Scan for the cell matching the given text and deliver its [x, y] coordinate at center. 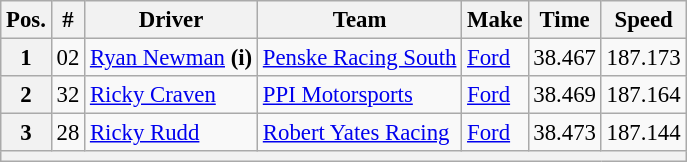
Speed [644, 20]
38.469 [564, 95]
187.164 [644, 95]
187.144 [644, 133]
Time [564, 20]
1 [26, 58]
32 [68, 95]
2 [26, 95]
38.467 [564, 58]
Ryan Newman (i) [172, 58]
Penske Racing South [360, 58]
Ricky Rudd [172, 133]
PPI Motorsports [360, 95]
187.173 [644, 58]
Driver [172, 20]
Robert Yates Racing [360, 133]
02 [68, 58]
Pos. [26, 20]
38.473 [564, 133]
Team [360, 20]
Make [495, 20]
# [68, 20]
3 [26, 133]
Ricky Craven [172, 95]
28 [68, 133]
